Return (X, Y) of the center of cell containing provided text 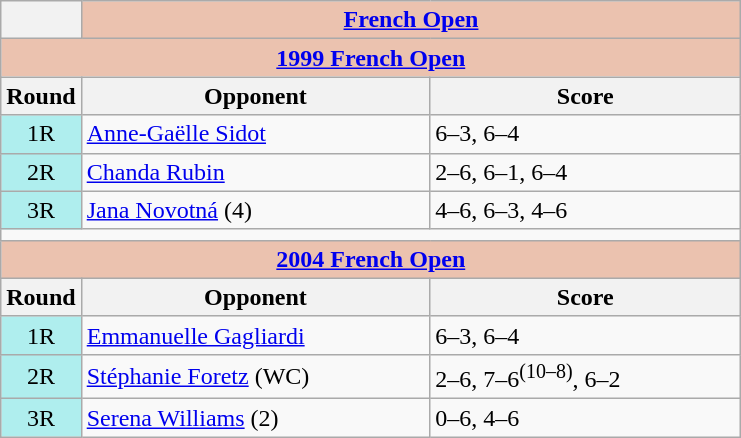
Stéphanie Foretz (WC) (256, 376)
Anne-Gaëlle Sidot (256, 134)
Chanda Rubin (256, 172)
4–6, 6–3, 4–6 (586, 210)
French Open (411, 20)
Emmanuelle Gagliardi (256, 335)
2–6, 7–6(10–8), 6–2 (586, 376)
0–6, 4–6 (586, 418)
1999 French Open (371, 58)
2004 French Open (371, 259)
Jana Novotná (4) (256, 210)
Serena Williams (2) (256, 418)
2–6, 6–1, 6–4 (586, 172)
